Extract the [x, y] coordinate from the center of the cell holding the provided text.  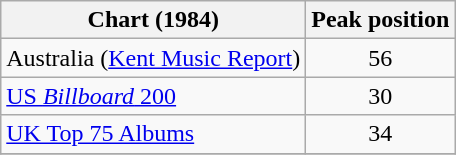
30 [380, 96]
34 [380, 134]
Australia (Kent Music Report) [154, 58]
Chart (1984) [154, 20]
Peak position [380, 20]
56 [380, 58]
UK Top 75 Albums [154, 134]
US Billboard 200 [154, 96]
